Determine the [X, Y] coordinate at the center of the cell enclosing the given text.  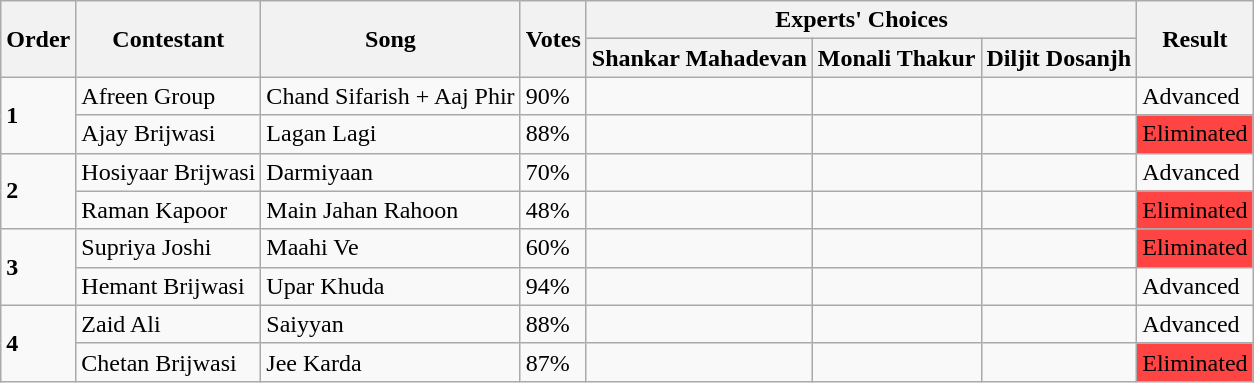
Afreen Group [168, 96]
Diljit Dosanjh [1059, 58]
Chetan Brijwasi [168, 362]
Shankar Mahadevan [699, 58]
4 [38, 343]
Hosiyaar Brijwasi [168, 172]
Main Jahan Rahoon [390, 210]
Saiyyan [390, 324]
Supriya Joshi [168, 248]
Contestant [168, 39]
Hemant Brijwasi [168, 286]
Order [38, 39]
Raman Kapoor [168, 210]
Lagan Lagi [390, 134]
Ajay Brijwasi [168, 134]
48% [553, 210]
Votes [553, 39]
60% [553, 248]
Maahi Ve [390, 248]
Result [1195, 39]
90% [553, 96]
87% [553, 362]
Jee Karda [390, 362]
Chand Sifarish + Aaj Phir [390, 96]
Darmiyaan [390, 172]
Song [390, 39]
3 [38, 267]
Monali Thakur [896, 58]
Upar Khuda [390, 286]
1 [38, 115]
94% [553, 286]
2 [38, 191]
70% [553, 172]
Zaid Ali [168, 324]
Experts' Choices [861, 20]
